Return the [X, Y] coordinate for the center point of the cell that contains the specified text.  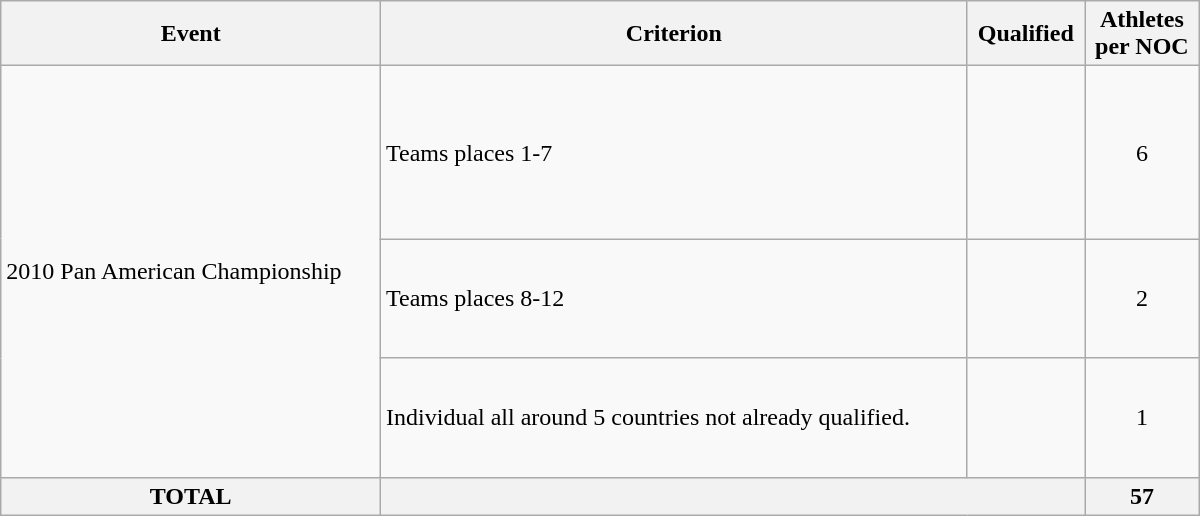
Qualified [1026, 34]
Individual all around 5 countries not already qualified. [674, 418]
57 [1142, 496]
Criterion [674, 34]
Event [191, 34]
2 [1142, 298]
Teams places 1-7 [674, 152]
Teams places 8-12 [674, 298]
6 [1142, 152]
1 [1142, 418]
TOTAL [191, 496]
2010 Pan American Championship [191, 272]
Athletes per NOC [1142, 34]
